Capture the cell that displays the provided text and extract its (X, Y) central coordinate. 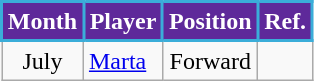
Forward (210, 60)
Month (43, 22)
Marta (122, 60)
Position (210, 22)
Player (122, 22)
Ref. (286, 22)
July (43, 60)
